Output the (X, Y) coordinate of the center of the cell containing the given text.  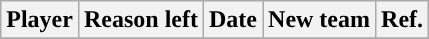
Reason left (140, 20)
Player (40, 20)
Date (232, 20)
New team (320, 20)
Ref. (402, 20)
